Locate the cell with the specified text and output its [x, y] center coordinate. 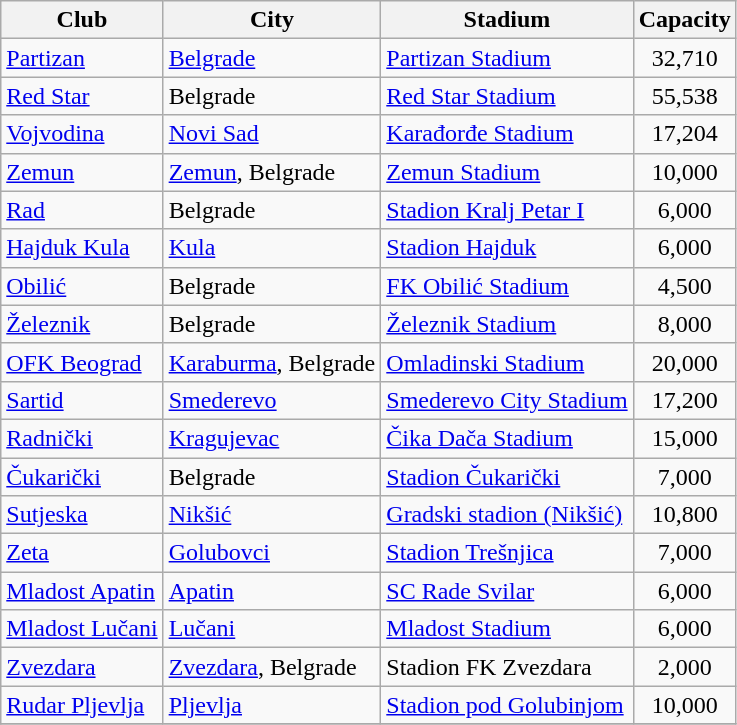
Sutjeska [82, 515]
Vojvodina [82, 134]
Zvezdara [82, 667]
Karađorđe Stadium [507, 134]
32,710 [684, 58]
Red Star Stadium [507, 96]
Karaburma, Belgrade [272, 362]
Kula [272, 248]
FK Obilić Stadium [507, 286]
Železnik [82, 324]
Mladost Lučani [82, 629]
Red Star [82, 96]
Radnički [82, 438]
Rudar Pljevlja [82, 705]
Novi Sad [272, 134]
Smederevo [272, 400]
Čukarički [82, 477]
Hajduk Kula [82, 248]
Pljevlja [272, 705]
Zemun, Belgrade [272, 172]
Stadion Kralj Petar I [507, 210]
15,000 [684, 438]
Stadion Trešnjica [507, 553]
Zemun Stadium [507, 172]
17,200 [684, 400]
Zemun [82, 172]
8,000 [684, 324]
Železnik Stadium [507, 324]
17,204 [684, 134]
Zeta [82, 553]
Čika Dača Stadium [507, 438]
Sartid [82, 400]
Partizan [82, 58]
OFK Beograd [82, 362]
Zvezdara, Belgrade [272, 667]
Omladinski Stadium [507, 362]
Gradski stadion (Nikšić) [507, 515]
Kragujevac [272, 438]
Stadion Hajduk [507, 248]
Stadion pod Golubinjom [507, 705]
Rad [82, 210]
Capacity [684, 20]
Stadion Čukarički [507, 477]
SC Rade Svilar [507, 591]
4,500 [684, 286]
City [272, 20]
55,538 [684, 96]
Smederevo City Stadium [507, 400]
10,800 [684, 515]
Mladost Stadium [507, 629]
20,000 [684, 362]
Obilić [82, 286]
Nikšić [272, 515]
Apatin [272, 591]
Golubovci [272, 553]
Stadium [507, 20]
Club [82, 20]
Partizan Stadium [507, 58]
2,000 [684, 667]
Stadion FK Zvezdara [507, 667]
Lučani [272, 629]
Mladost Apatin [82, 591]
